Capture the cell that displays the provided text and extract its [x, y] central coordinate. 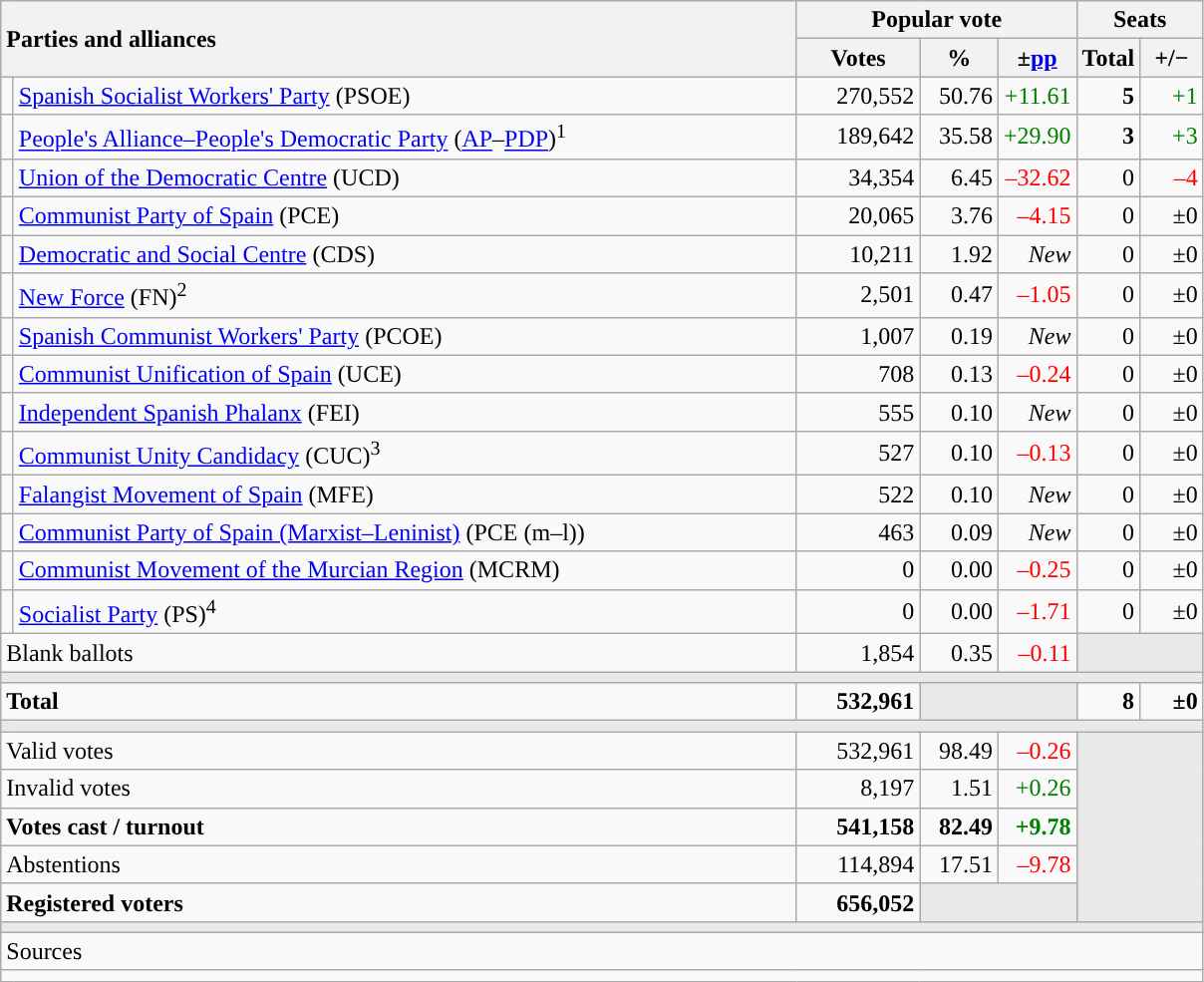
20,065 [858, 216]
–1.05 [1037, 295]
0.13 [959, 374]
270,552 [858, 96]
50.76 [959, 96]
10,211 [858, 254]
+/− [1172, 58]
1.51 [959, 789]
Popular vote [937, 20]
Registered voters [399, 902]
Votes [858, 58]
±pp [1037, 58]
Communist Unity Candidacy (CUC)3 [405, 453]
Blank ballots [399, 653]
Socialist Party (PS)4 [405, 612]
–4.15 [1037, 216]
Independent Spanish Phalanx (FEI) [405, 412]
–0.26 [1037, 751]
% [959, 58]
Union of the Democratic Centre (UCD) [405, 177]
–0.25 [1037, 570]
6.45 [959, 177]
541,158 [858, 826]
708 [858, 374]
Valid votes [399, 751]
555 [858, 412]
New Force (FN)2 [405, 295]
Communist Movement of the Murcian Region (MCRM) [405, 570]
114,894 [858, 864]
Seats [1140, 20]
0.35 [959, 653]
Parties and alliances [399, 39]
Communist Party of Spain (Marxist–Leninist) (PCE (m–l)) [405, 532]
People's Alliance–People's Democratic Party (AP–PDP)1 [405, 138]
+29.90 [1037, 138]
+3 [1172, 138]
0.47 [959, 295]
3 [1108, 138]
+9.78 [1037, 826]
1,007 [858, 336]
463 [858, 532]
Democratic and Social Centre (CDS) [405, 254]
189,642 [858, 138]
527 [858, 453]
–1.71 [1037, 612]
+1 [1172, 96]
–9.78 [1037, 864]
–32.62 [1037, 177]
35.58 [959, 138]
Abstentions [399, 864]
34,354 [858, 177]
Communist Party of Spain (PCE) [405, 216]
82.49 [959, 826]
0.19 [959, 336]
1,854 [858, 653]
Sources [602, 951]
–0.24 [1037, 374]
–0.13 [1037, 453]
17.51 [959, 864]
522 [858, 494]
2,501 [858, 295]
Spanish Communist Workers' Party (PCOE) [405, 336]
Falangist Movement of Spain (MFE) [405, 494]
3.76 [959, 216]
5 [1108, 96]
Spanish Socialist Workers' Party (PSOE) [405, 96]
Votes cast / turnout [399, 826]
0.09 [959, 532]
656,052 [858, 902]
Invalid votes [399, 789]
+11.61 [1037, 96]
8,197 [858, 789]
–0.11 [1037, 653]
1.92 [959, 254]
98.49 [959, 751]
+0.26 [1037, 789]
8 [1108, 702]
–4 [1172, 177]
Communist Unification of Spain (UCE) [405, 374]
